Pinpoint the cell where the given text exists, returning its [X, Y] midpoint coordinate. 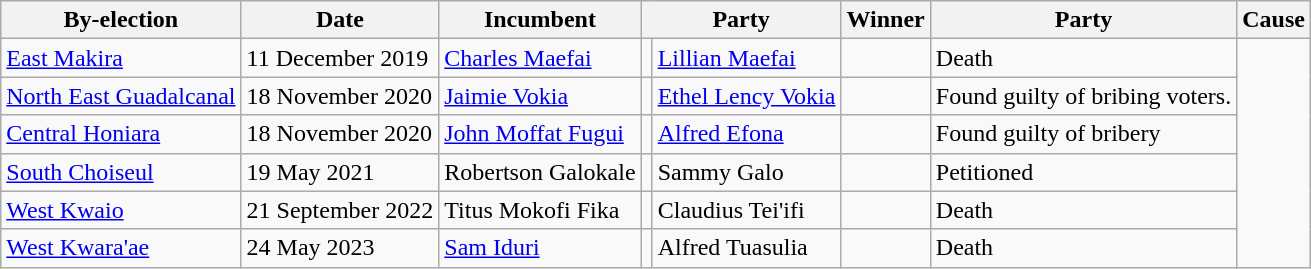
Petitioned [1083, 172]
East Makira [121, 58]
Incumbent [540, 20]
Sam Iduri [540, 248]
Robertson Galokale [540, 172]
Ethel Lency Vokia [746, 96]
West Kwaio [121, 210]
Cause [1274, 20]
Claudius Tei'ifi [746, 210]
West Kwara'ae [121, 248]
Sammy Galo [746, 172]
South Choiseul [121, 172]
Found guilty of bribing voters. [1083, 96]
11 December 2019 [340, 58]
Central Honiara [121, 134]
Charles Maefai [540, 58]
19 May 2021 [340, 172]
Alfred Tuasulia [746, 248]
21 September 2022 [340, 210]
24 May 2023 [340, 248]
Jaimie Vokia [540, 96]
Date [340, 20]
Titus Mokofi Fika [540, 210]
By-election [121, 20]
Alfred Efona [746, 134]
Winner [886, 20]
John Moffat Fugui [540, 134]
Found guilty of bribery [1083, 134]
North East Guadalcanal [121, 96]
Lillian Maefai [746, 58]
